Output the (x, y) coordinate of the center of the cell containing the given text.  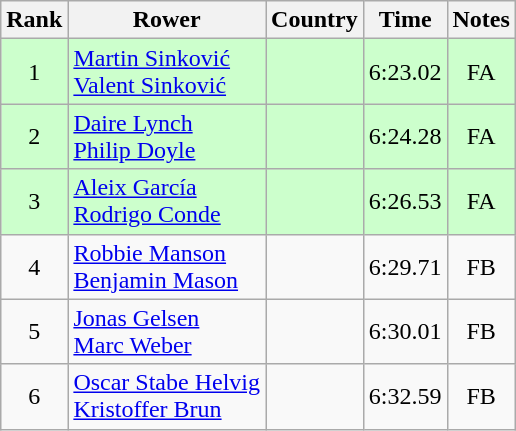
6:23.02 (405, 72)
2 (34, 136)
6:32.59 (405, 396)
6:29.71 (405, 266)
Rank (34, 20)
Martin SinkovićValent Sinković (167, 72)
Country (315, 20)
3 (34, 202)
4 (34, 266)
1 (34, 72)
Rower (167, 20)
6 (34, 396)
Daire LynchPhilip Doyle (167, 136)
Oscar Stabe HelvigKristoffer Brun (167, 396)
Aleix GarcíaRodrigo Conde (167, 202)
Robbie MansonBenjamin Mason (167, 266)
Notes (481, 20)
6:26.53 (405, 202)
Jonas GelsenMarc Weber (167, 332)
5 (34, 332)
6:24.28 (405, 136)
Time (405, 20)
6:30.01 (405, 332)
